Capture the cell that displays the provided text and extract its (x, y) central coordinate. 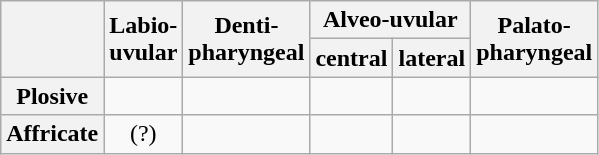
(?) (144, 134)
Denti-pharyngeal (246, 39)
Labio-uvular (144, 39)
Alveo-uvular (390, 20)
central (352, 58)
Palato-pharyngeal (534, 39)
Affricate (52, 134)
Plosive (52, 96)
lateral (432, 58)
